From the cell containing the given text, extract its center point as (X, Y) coordinate. 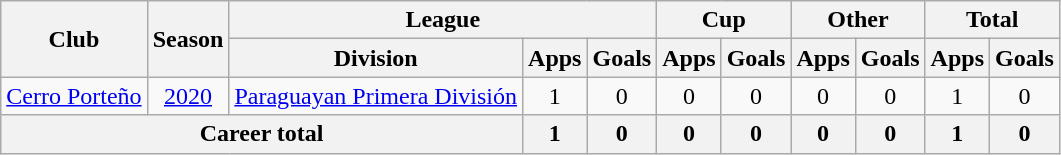
Career total (262, 134)
Cup (724, 20)
Cerro Porteño (74, 96)
Club (74, 39)
Division (376, 58)
2020 (188, 96)
Season (188, 39)
Other (858, 20)
Total (992, 20)
Paraguayan Primera División (376, 96)
League (443, 20)
